Scan for the cell matching the given text and deliver its [X, Y] coordinate at center. 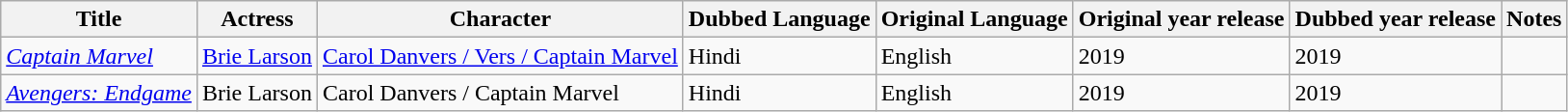
Dubbed year release [1395, 19]
Captain Marvel [99, 56]
Notes [1534, 19]
Actress [256, 19]
Dubbed Language [779, 19]
Carol Danvers / Captain Marvel [500, 93]
Title [99, 19]
Avengers: Endgame [99, 93]
Original Language [975, 19]
Carol Danvers / Vers / Captain Marvel [500, 56]
Character [500, 19]
Original year release [1181, 19]
